Detect which cell encompasses the target text, then output its (X, Y) center coordinate. 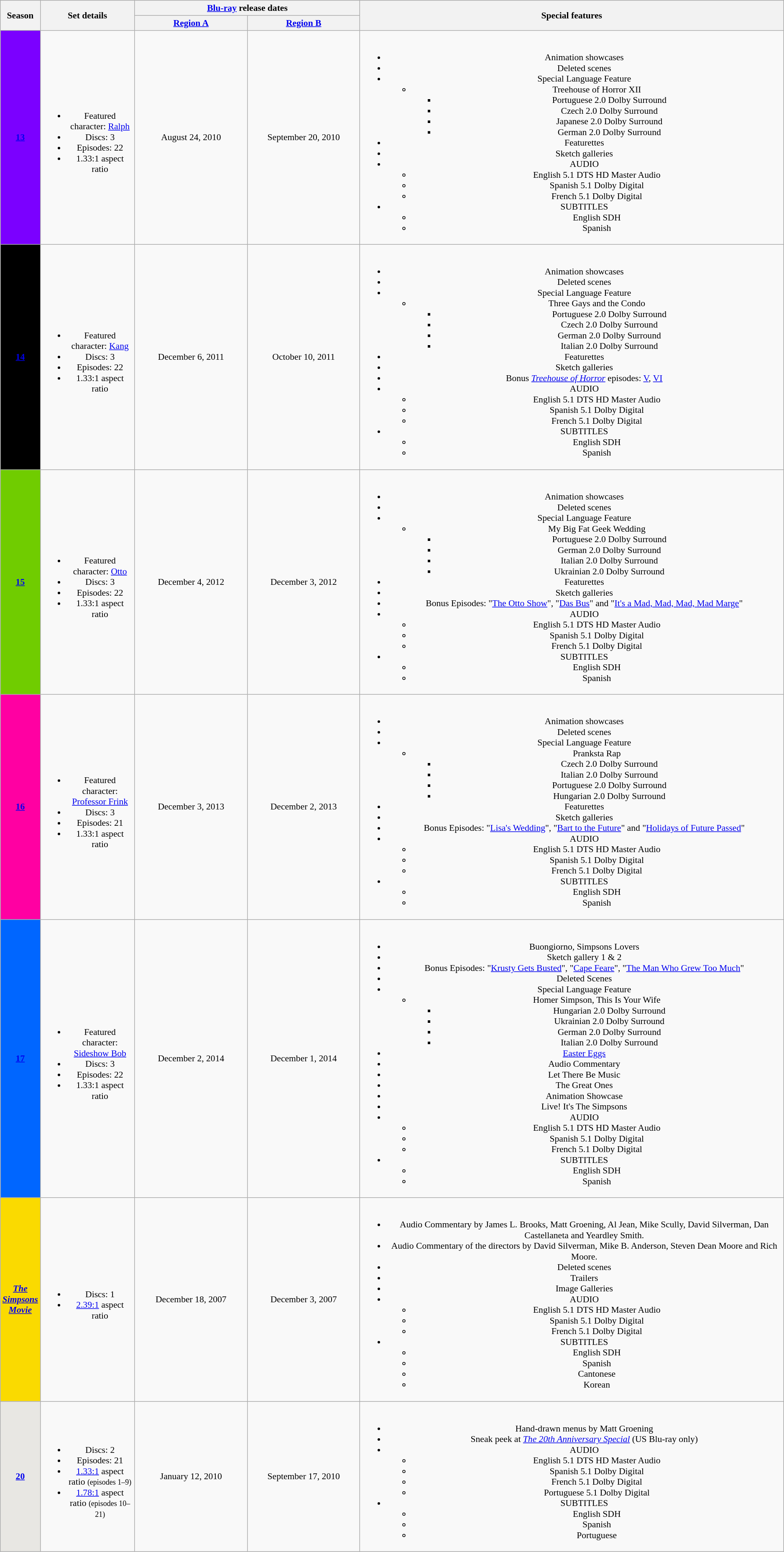
December 2, 2014 (191, 1058)
August 24, 2010 (191, 137)
Featured character: OttoDiscs: 3Episodes: 221.33:1 aspect ratio (87, 582)
14 (20, 357)
Set details (87, 15)
December 18, 2007 (191, 1299)
16 (20, 807)
December 3, 2012 (304, 582)
September 17, 2010 (304, 1477)
October 10, 2011 (304, 357)
Featured character: Professor FrinkDiscs: 3Episodes: 211.33:1 aspect ratio (87, 807)
December 3, 2007 (304, 1299)
13 (20, 137)
Featured character: Sideshow BobDiscs: 3Episodes: 221.33:1 aspect ratio (87, 1058)
September 20, 2010 (304, 137)
December 4, 2012 (191, 582)
Special features (572, 15)
December 3, 2013 (191, 807)
December 2, 2013 (304, 807)
Featured character: RalphDiscs: 3Episodes: 221.33:1 aspect ratio (87, 137)
Season (20, 15)
December 1, 2014 (304, 1058)
20 (20, 1477)
Discs: 12.39:1 aspect ratio (87, 1299)
January 12, 2010 (191, 1477)
December 6, 2011 (191, 357)
Discs: 2Episodes: 211.33:1 aspect ratio (episodes 1–9)1.78:1 aspect ratio (episodes 10–21) (87, 1477)
The Simpsons Movie (20, 1299)
17 (20, 1058)
Region B (304, 23)
Featured character: KangDiscs: 3Episodes: 221.33:1 aspect ratio (87, 357)
Blu-ray release dates (248, 8)
Region A (191, 23)
15 (20, 582)
